Identify which cell holds the provided text, then report its [X, Y] central coordinate. 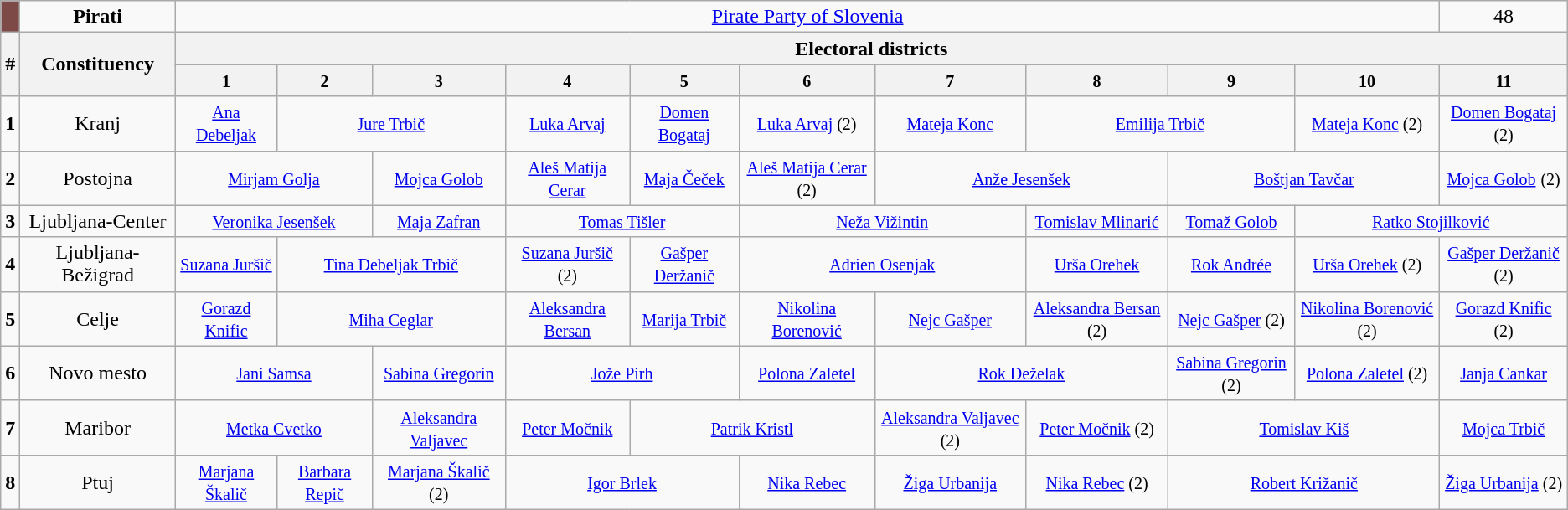
Tomas Tišler [622, 221]
Aleš Matija Cerar [568, 178]
Aleš Matija Cerar (2) [807, 178]
Jani Samsa [273, 373]
Maja Čeček [684, 178]
Nika Rebec (2) [1096, 482]
Robert Križanič [1304, 482]
Marjana Škalič (2) [439, 482]
Anže Jesenšek [1022, 178]
Maja Zafran [439, 221]
Sabina Gregorin (2) [1231, 373]
Gorazd Knific (2) [1504, 318]
Kranj [98, 124]
Tomaž Golob [1231, 221]
Nejc Gašper (2) [1231, 318]
Gašper Deržanič (2) [1504, 265]
Nika Rebec [807, 482]
Celje [98, 318]
Marija Trbič [684, 318]
Electoral districts [871, 49]
Mojca Golob [439, 178]
Sabina Gregorin [439, 373]
Janja Cankar [1504, 373]
Rok Deželak [1022, 373]
Suzana Juršič (2) [568, 265]
Marjana Škalič [226, 482]
Luka Arvaj [568, 124]
Urša Orehek (2) [1367, 265]
Ratko Stojilković [1431, 221]
Tomislav Kiš [1304, 427]
Ptuj [98, 482]
Aleksandra Bersan [568, 318]
Ljubljana-Bežigrad [98, 265]
Žiga Urbanija [950, 482]
Miha Ceglar [391, 318]
Mateja Konc [950, 124]
Jože Pirh [622, 373]
Pirati [98, 17]
Luka Arvaj (2) [807, 124]
Gorazd Knific [226, 318]
Patrik Kristl [752, 427]
Barbara Repič [325, 482]
Novo mesto [98, 373]
Pirate Party of Slovenia [807, 17]
Žiga Urbanija (2) [1504, 482]
# [10, 64]
Urša Orehek [1096, 265]
Boštjan Tavčar [1304, 178]
Jure Trbič [391, 124]
Rok Andrée [1231, 265]
Ljubljana-Center [98, 221]
Domen Bogataj (2) [1504, 124]
11 [1504, 80]
Igor Brlek [622, 482]
Adrien Osenjak [882, 265]
Emilija Trbič [1159, 124]
Domen Bogataj [684, 124]
9 [1231, 80]
48 [1504, 17]
Polona Zaletel [807, 373]
Metka Cvetko [273, 427]
Mirjam Golja [273, 178]
Polona Zaletel (2) [1367, 373]
Peter Močnik (2) [1096, 427]
Ana Debeljak [226, 124]
Veronika Jesenšek [273, 221]
Tomislav Mlinarić [1096, 221]
Constituency [98, 64]
Aleksandra Valjavec (2) [950, 427]
Gašper Deržanič [684, 265]
Postojna [98, 178]
Neža Vižintin [882, 221]
Tina Debeljak Trbič [391, 265]
Mojca Trbič [1504, 427]
Nikolina Borenović (2) [1367, 318]
Mateja Konc (2) [1367, 124]
10 [1367, 80]
Aleksandra Bersan (2) [1096, 318]
Maribor [98, 427]
Peter Močnik [568, 427]
Nikolina Borenović [807, 318]
Nejc Gašper [950, 318]
Aleksandra Valjavec [439, 427]
Mojca Golob (2) [1504, 178]
Suzana Juršič [226, 265]
